Detect which cell encompasses the target text, then output its [X, Y] center coordinate. 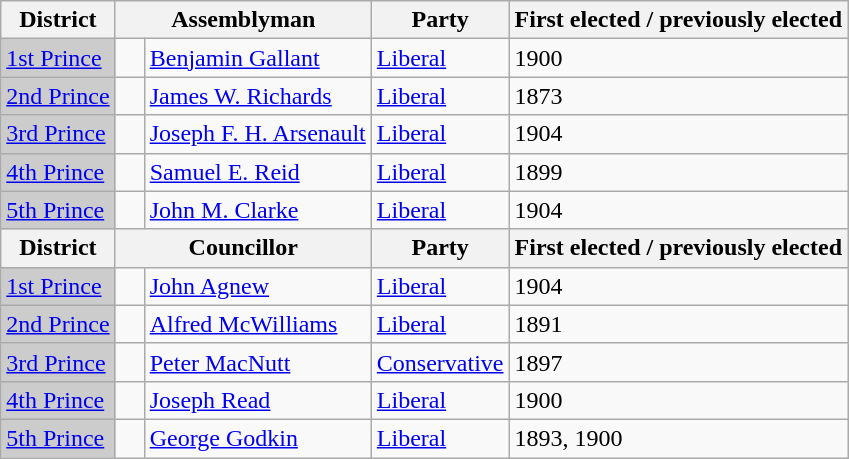
Benjamin Gallant [258, 58]
George Godkin [258, 438]
1899 [678, 172]
Peter MacNutt [258, 362]
James W. Richards [258, 96]
Samuel E. Reid [258, 172]
Alfred McWilliams [258, 324]
Conservative [440, 362]
1873 [678, 96]
Councillor [243, 248]
1897 [678, 362]
Assemblyman [243, 20]
1893, 1900 [678, 438]
Joseph F. H. Arsenault [258, 134]
1891 [678, 324]
Joseph Read [258, 400]
John M. Clarke [258, 210]
John Agnew [258, 286]
